Extract the (X, Y) coordinate from the center of the cell holding the provided text.  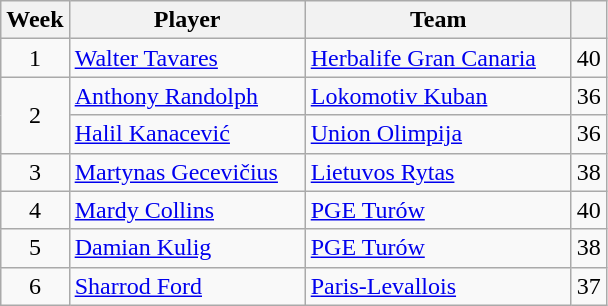
Lokomotiv Kuban (438, 96)
Sharrod Ford (187, 286)
Walter Tavares (187, 58)
Lietuvos Rytas (438, 172)
Herbalife Gran Canaria (438, 58)
Anthony Randolph (187, 96)
1 (35, 58)
Paris-Levallois (438, 286)
6 (35, 286)
3 (35, 172)
5 (35, 248)
Martynas Gecevičius (187, 172)
Union Olimpija (438, 134)
4 (35, 210)
Week (35, 20)
Halil Kanacević (187, 134)
37 (588, 286)
Mardy Collins (187, 210)
2 (35, 115)
Damian Kulig (187, 248)
Team (438, 20)
Player (187, 20)
